Scan for the cell matching the given text and deliver its [x, y] coordinate at center. 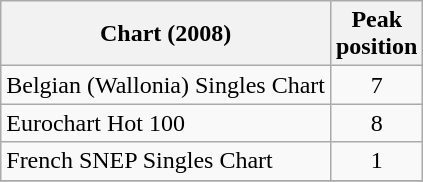
1 [376, 161]
8 [376, 123]
Peakposition [376, 34]
Chart (2008) [166, 34]
7 [376, 85]
Belgian (Wallonia) Singles Chart [166, 85]
Eurochart Hot 100 [166, 123]
French SNEP Singles Chart [166, 161]
